Determine the (X, Y) coordinate at the center of the cell enclosing the given text.  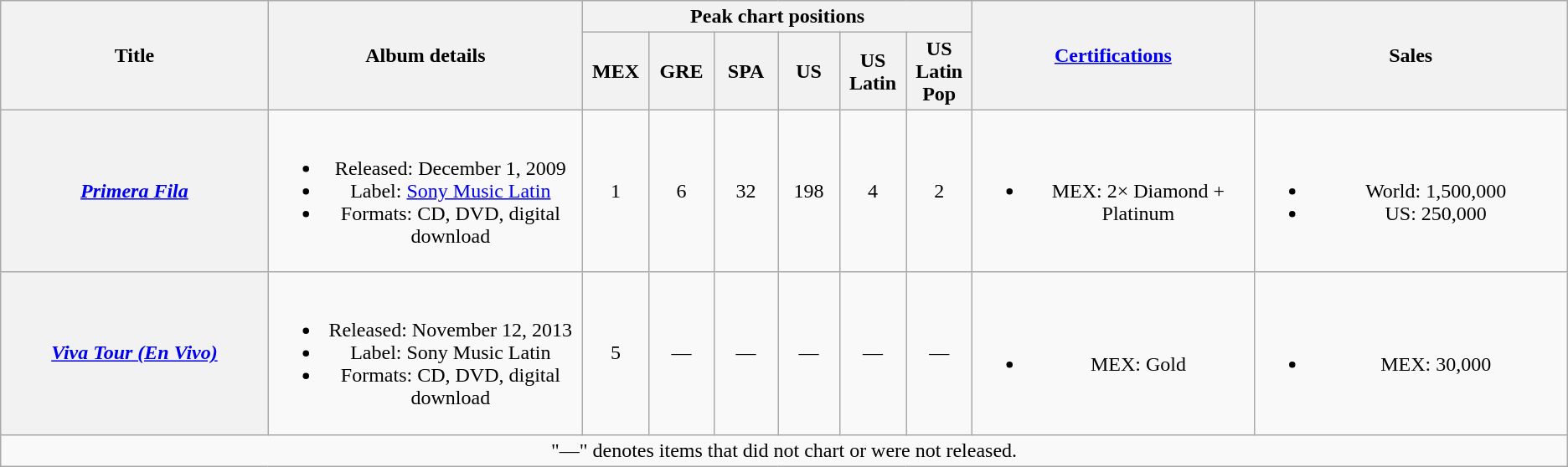
Released: November 12, 2013Label: Sony Music LatinFormats: CD, DVD, digital download (426, 353)
Primera Fila (134, 191)
World: 1,500,000US: 250,000 (1411, 191)
2 (940, 191)
MEX: Gold (1113, 353)
US Latin (873, 71)
SPA (746, 71)
"—" denotes items that did not chart or were not released. (784, 450)
GRE (682, 71)
US (809, 71)
5 (616, 353)
US Latin Pop (940, 71)
Viva Tour (En Vivo) (134, 353)
MEX (616, 71)
4 (873, 191)
198 (809, 191)
MEX: 30,000 (1411, 353)
MEX: 2× Diamond + Platinum (1113, 191)
32 (746, 191)
Peak chart positions (777, 17)
6 (682, 191)
Released: December 1, 2009Label: Sony Music LatinFormats: CD, DVD, digital download (426, 191)
Certifications (1113, 55)
Sales (1411, 55)
Title (134, 55)
1 (616, 191)
Album details (426, 55)
